Extract the [X, Y] coordinate from the center of the cell holding the provided text.  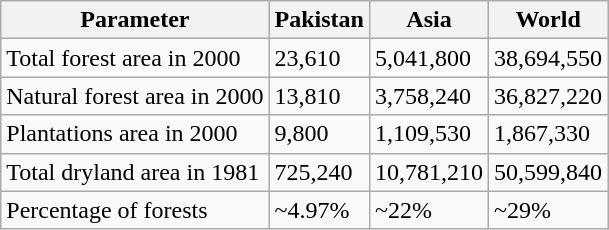
Parameter [135, 20]
Asia [428, 20]
Pakistan [319, 20]
23,610 [319, 58]
~22% [428, 210]
725,240 [319, 172]
1,867,330 [548, 134]
Plantations area in 2000 [135, 134]
~4.97% [319, 210]
World [548, 20]
5,041,800 [428, 58]
36,827,220 [548, 96]
Total forest area in 2000 [135, 58]
Total dryland area in 1981 [135, 172]
~29% [548, 210]
13,810 [319, 96]
50,599,840 [548, 172]
38,694,550 [548, 58]
Percentage of forests [135, 210]
9,800 [319, 134]
3,758,240 [428, 96]
1,109,530 [428, 134]
Natural forest area in 2000 [135, 96]
10,781,210 [428, 172]
